Identify which cell holds the provided text, then report its [x, y] central coordinate. 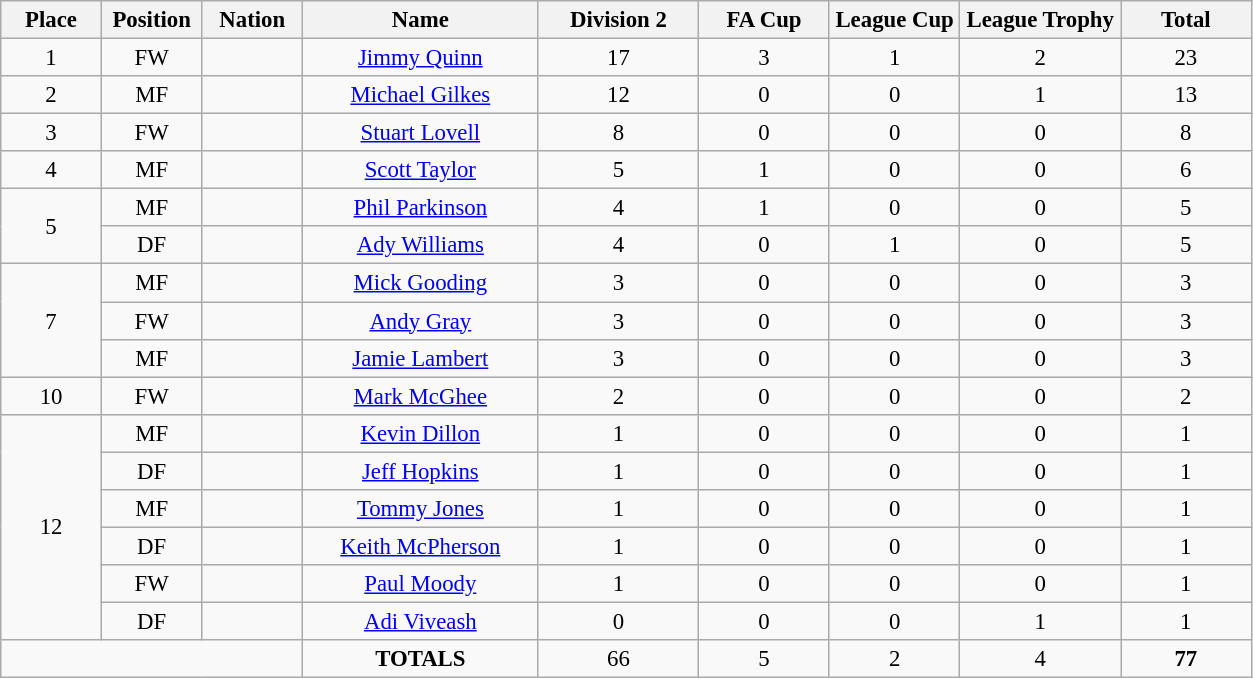
77 [1186, 659]
23 [1186, 58]
Jeff Hopkins [421, 471]
13 [1186, 95]
7 [52, 320]
Place [52, 20]
League Trophy [1040, 20]
17 [618, 58]
FA Cup [764, 20]
10 [52, 396]
Jimmy Quinn [421, 58]
Nation [252, 20]
Stuart Lovell [421, 133]
TOTALS [421, 659]
Tommy Jones [421, 509]
66 [618, 659]
6 [1186, 170]
Michael Gilkes [421, 95]
Paul Moody [421, 584]
Position [152, 20]
Mick Gooding [421, 283]
Jamie Lambert [421, 358]
Mark McGhee [421, 396]
Total [1186, 20]
Phil Parkinson [421, 208]
Ady Williams [421, 245]
Scott Taylor [421, 170]
Name [421, 20]
Division 2 [618, 20]
Kevin Dillon [421, 433]
Keith McPherson [421, 546]
League Cup [894, 20]
Andy Gray [421, 321]
Adi Viveash [421, 621]
